Search for the cell housing the specified text and yield its (x, y) center coordinate. 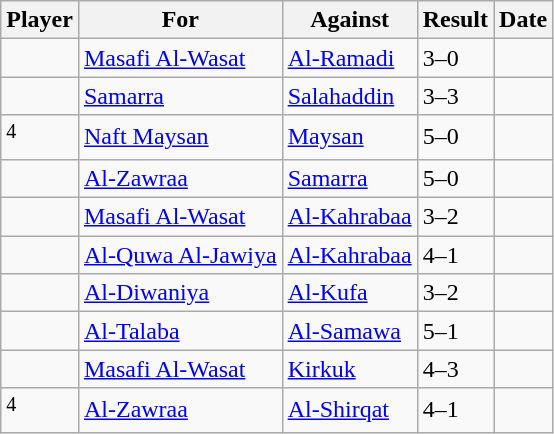
Al-Diwaniya (180, 293)
Al-Ramadi (350, 58)
Player (40, 20)
For (180, 20)
Al-Talaba (180, 331)
3–0 (455, 58)
3–3 (455, 96)
Date (524, 20)
Result (455, 20)
5–1 (455, 331)
Salahaddin (350, 96)
Maysan (350, 138)
Al-Kufa (350, 293)
4–3 (455, 369)
Al-Quwa Al-Jawiya (180, 255)
Against (350, 20)
Al-Samawa (350, 331)
Kirkuk (350, 369)
Naft Maysan (180, 138)
Al-Shirqat (350, 410)
